Provide the [X, Y] coordinate of the cell's center where the given text is located.  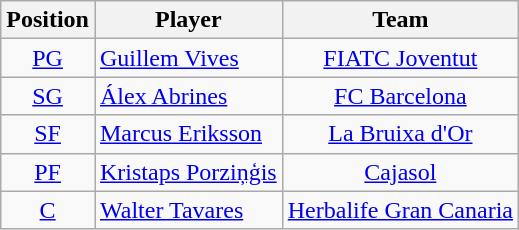
La Bruixa d'Or [400, 134]
Player [188, 20]
SF [48, 134]
Herbalife Gran Canaria [400, 210]
Walter Tavares [188, 210]
Position [48, 20]
Cajasol [400, 172]
Álex Abrines [188, 96]
FIATC Joventut [400, 58]
C [48, 210]
PG [48, 58]
Marcus Eriksson [188, 134]
SG [48, 96]
Guillem Vives [188, 58]
FC Barcelona [400, 96]
Kristaps Porziņģis [188, 172]
Team [400, 20]
PF [48, 172]
